Return [x, y] of the center of cell containing provided text 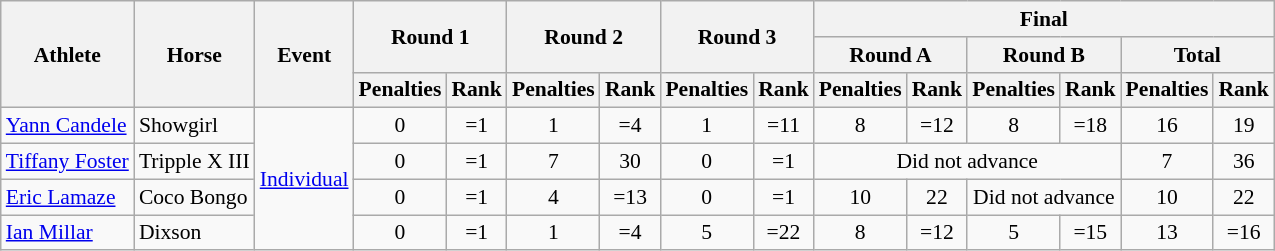
=18 [1090, 126]
Athlete [68, 54]
13 [1168, 233]
Showgirl [194, 126]
Dixson [194, 233]
Tiffany Foster [68, 162]
Eric Lamaze [68, 197]
Individual [304, 179]
Round 1 [430, 36]
Horse [194, 54]
Yann Candele [68, 126]
4 [554, 197]
=22 [784, 233]
=15 [1090, 233]
Round A [890, 55]
Event [304, 54]
=11 [784, 126]
Round B [1044, 55]
19 [1244, 126]
Final [1044, 19]
Total [1198, 55]
16 [1168, 126]
=16 [1244, 233]
Round 2 [584, 36]
30 [630, 162]
Ian Millar [68, 233]
36 [1244, 162]
Round 3 [736, 36]
Coco Bongo [194, 197]
Tripple X III [194, 162]
=13 [630, 197]
